Detect which cell encompasses the target text, then output its (x, y) center coordinate. 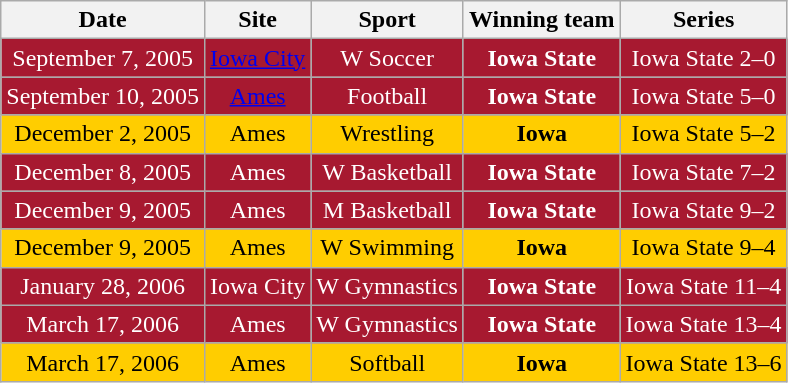
Date (103, 20)
September 7, 2005 (103, 58)
Iowa State 2–0 (704, 58)
Wrestling (388, 134)
Series (704, 20)
Iowa State 5–0 (704, 96)
Softball (388, 362)
W Soccer (388, 58)
Site (257, 20)
Football (388, 96)
January 28, 2006 (103, 286)
Iowa State 13–6 (704, 362)
W Swimming (388, 248)
Iowa State 9–4 (704, 248)
M Basketball (388, 210)
Iowa State 7–2 (704, 172)
Iowa State 5–2 (704, 134)
December 8, 2005 (103, 172)
Iowa State 13–4 (704, 324)
Iowa State 9–2 (704, 210)
December 2, 2005 (103, 134)
Sport (388, 20)
Winning team (542, 20)
September 10, 2005 (103, 96)
Iowa State 11–4 (704, 286)
W Basketball (388, 172)
